Provide the [X, Y] coordinate of the cell's center where the given text is located.  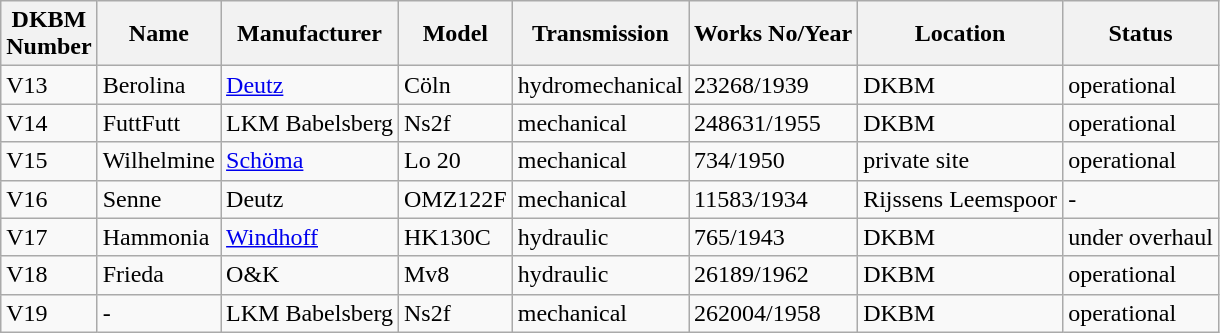
O&K [310, 275]
FuttFutt [158, 123]
Schöma [310, 161]
248631/1955 [774, 123]
Windhoff [310, 237]
765/1943 [774, 237]
Wilhelmine [158, 161]
11583/1934 [774, 199]
262004/1958 [774, 313]
Model [455, 34]
under overhaul [1141, 237]
hydromechanical [600, 85]
DKBMNumber [49, 34]
private site [960, 161]
Transmission [600, 34]
Hammonia [158, 237]
Manufacturer [310, 34]
Frieda [158, 275]
Name [158, 34]
Mv8 [455, 275]
734/1950 [774, 161]
26189/1962 [774, 275]
Works No/Year [774, 34]
V19 [49, 313]
V13 [49, 85]
Rijssens Leemspoor [960, 199]
V18 [49, 275]
V17 [49, 237]
Senne [158, 199]
V16 [49, 199]
Berolina [158, 85]
HK130C [455, 237]
23268/1939 [774, 85]
V15 [49, 161]
OMZ122F [455, 199]
Lo 20 [455, 161]
V14 [49, 123]
Location [960, 34]
Status [1141, 34]
Cöln [455, 85]
